Return [X, Y] of the center of cell containing provided text 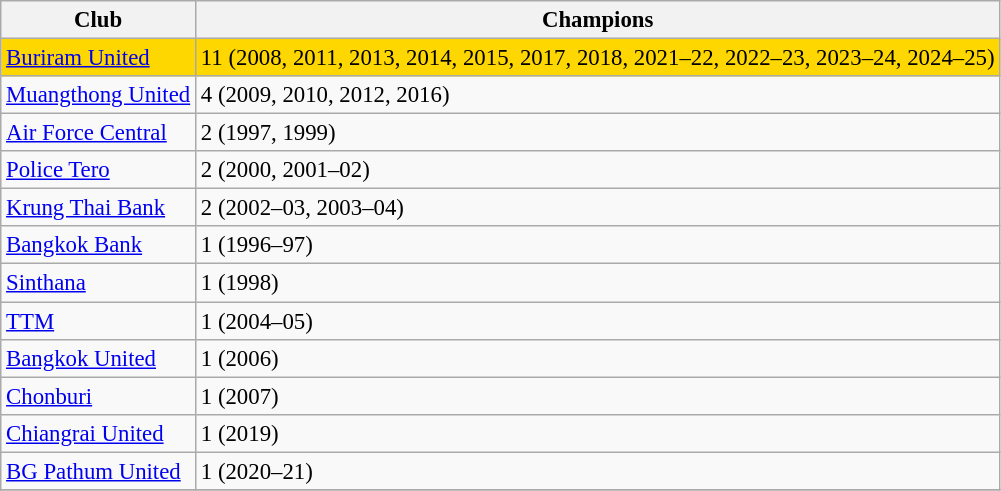
1 (2007) [597, 396]
1 (2006) [597, 358]
1 (2004–05) [597, 321]
Club [98, 20]
2 (2002–03, 2003–04) [597, 208]
1 (2020–21) [597, 471]
4 (2009, 2010, 2012, 2016) [597, 95]
Chonburi [98, 396]
2 (2000, 2001–02) [597, 170]
2 (1997, 1999) [597, 133]
11 (2008, 2011, 2013, 2014, 2015, 2017, 2018, 2021–22, 2022–23, 2023–24, 2024–25) [597, 58]
Air Force Central [98, 133]
Sinthana [98, 283]
Police Tero [98, 170]
Buriram United [98, 58]
Muangthong United [98, 95]
Champions [597, 20]
1 (1998) [597, 283]
TTM [98, 321]
Bangkok Bank [98, 245]
Krung Thai Bank [98, 208]
Bangkok United [98, 358]
BG Pathum United [98, 471]
1 (2019) [597, 433]
Chiangrai United [98, 433]
1 (1996–97) [597, 245]
